Extract the [x, y] coordinate from the center of the cell holding the provided text.  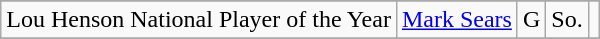
Lou Henson National Player of the Year [199, 20]
Mark Sears [456, 20]
G [531, 20]
So. [567, 20]
